Capture the cell that displays the provided text and extract its (x, y) central coordinate. 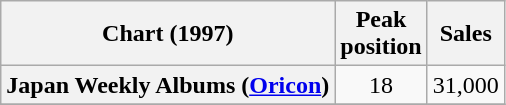
18 (381, 85)
Chart (1997) (168, 34)
31,000 (466, 85)
Sales (466, 34)
Japan Weekly Albums (Oricon) (168, 85)
Peakposition (381, 34)
